Output the (x, y) coordinate of the center of the cell containing the given text.  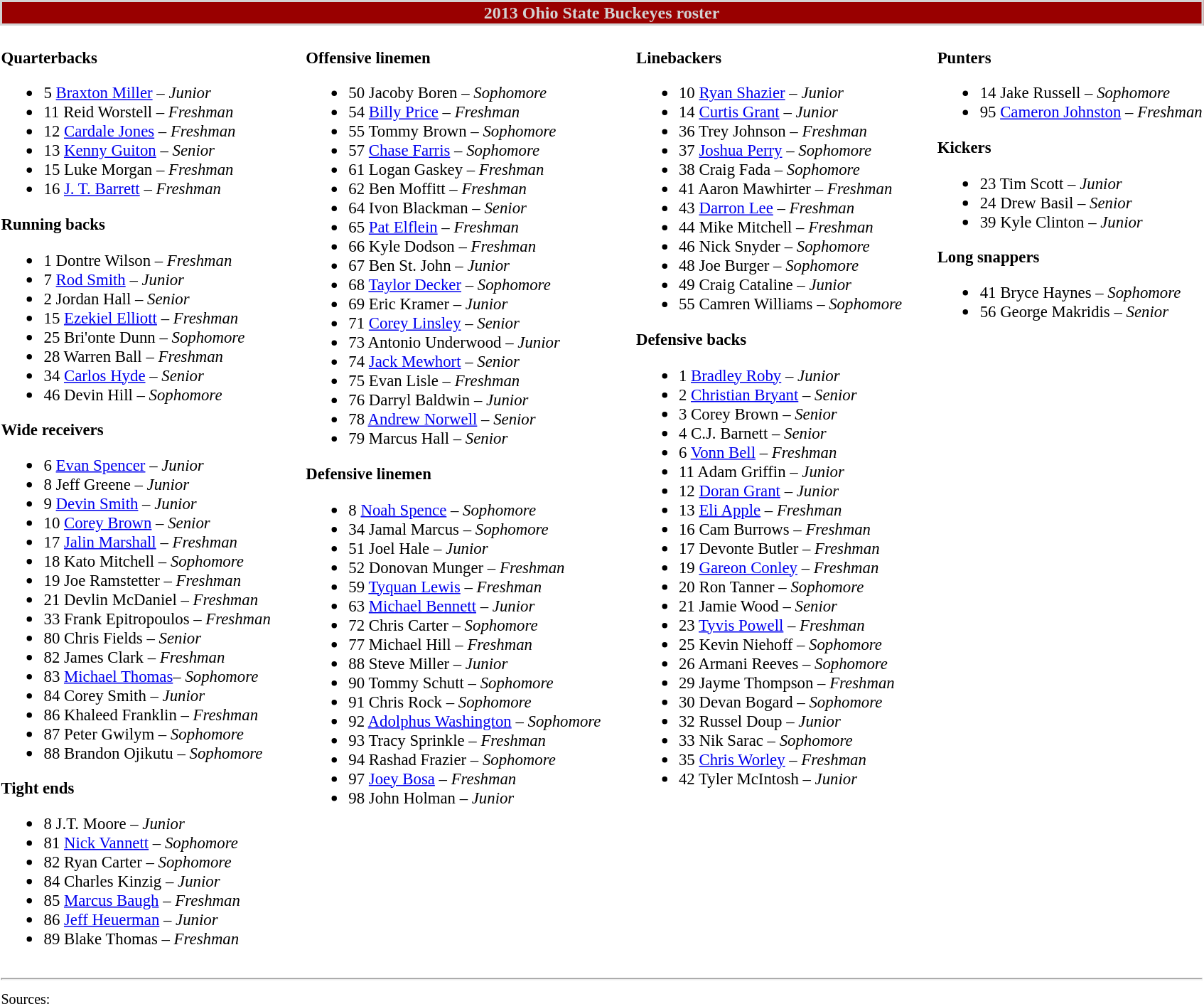
2013 Ohio State Buckeyes roster (601, 13)
